Return the [X, Y] coordinate for the center point of the cell that contains the specified text.  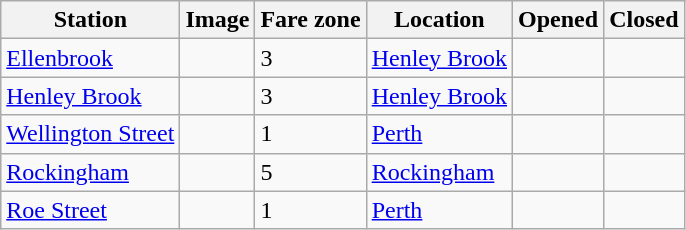
Opened [558, 20]
Wellington Street [90, 134]
5 [310, 172]
Image [218, 20]
Closed [644, 20]
Roe Street [90, 210]
Station [90, 20]
Ellenbrook [90, 58]
Location [439, 20]
Fare zone [310, 20]
